Return [x, y] of the center of cell containing provided text 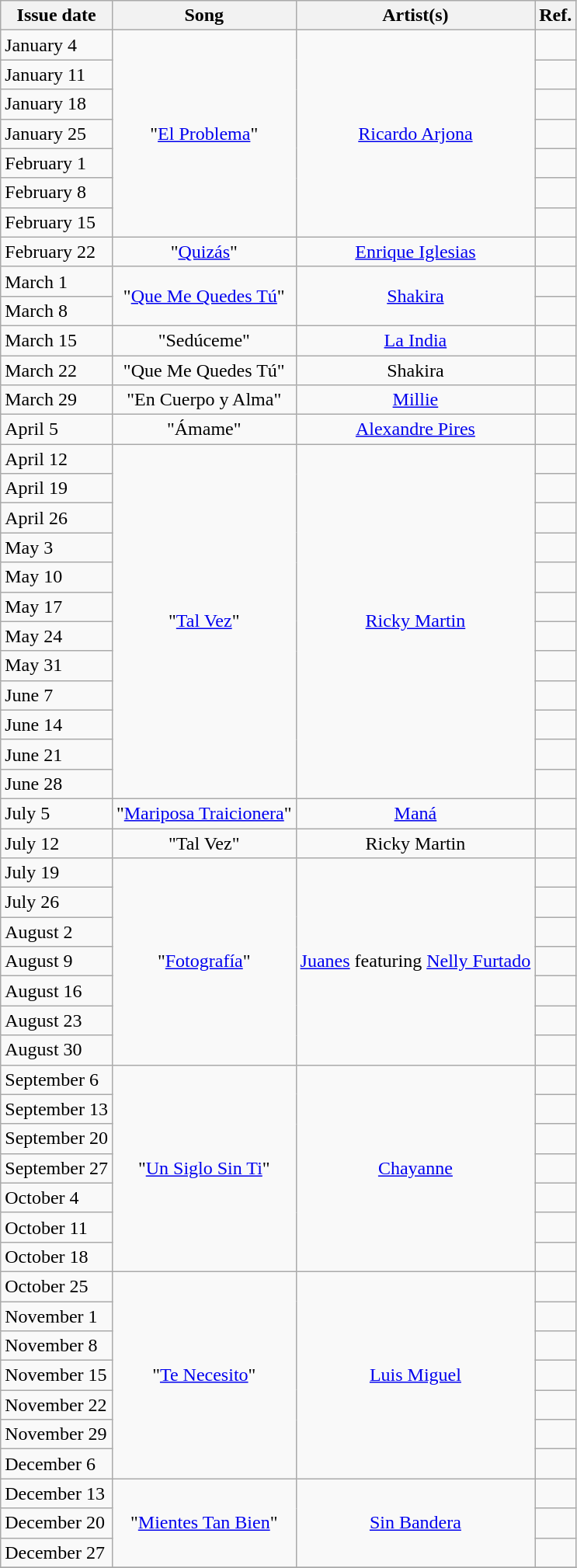
August 30 [57, 1050]
September 13 [57, 1109]
August 16 [57, 991]
May 31 [57, 666]
"Mariposa Traicionera" [203, 813]
December 20 [57, 1523]
May 3 [57, 548]
Chayanne [415, 1168]
"En Cuerpo y Alma" [203, 400]
June 7 [57, 695]
February 15 [57, 222]
November 22 [57, 1405]
September 6 [57, 1080]
"Sedúceme" [203, 340]
November 1 [57, 1316]
"Mientes Tan Bien" [203, 1523]
March 15 [57, 340]
December 27 [57, 1552]
January 4 [57, 45]
Juanes featuring Nelly Furtado [415, 961]
Issue date [57, 16]
November 29 [57, 1434]
March 8 [57, 311]
July 26 [57, 902]
May 10 [57, 577]
"El Problema" [203, 134]
March 29 [57, 400]
November 8 [57, 1346]
"Quizás" [203, 252]
November 15 [57, 1375]
August 23 [57, 1020]
"Fotografía" [203, 961]
June 21 [57, 754]
Sin Bandera [415, 1523]
September 20 [57, 1139]
Ricardo Arjona [415, 134]
June 14 [57, 725]
April 12 [57, 459]
April 19 [57, 488]
Maná [415, 813]
Enrique Iglesias [415, 252]
March 1 [57, 281]
March 22 [57, 370]
April 26 [57, 518]
Artist(s) [415, 16]
February 1 [57, 163]
December 6 [57, 1464]
Millie [415, 400]
Luis Miguel [415, 1375]
La India [415, 340]
September 27 [57, 1168]
January 11 [57, 75]
October 11 [57, 1227]
July 12 [57, 843]
October 4 [57, 1198]
"Un Siglo Sin Ti" [203, 1168]
July 19 [57, 873]
February 22 [57, 252]
July 5 [57, 813]
Song [203, 16]
May 17 [57, 607]
"Te Necesito" [203, 1375]
October 25 [57, 1286]
April 5 [57, 429]
October 18 [57, 1257]
January 18 [57, 104]
Alexandre Pires [415, 429]
February 8 [57, 193]
Ref. [556, 16]
June 28 [57, 784]
January 25 [57, 134]
August 9 [57, 961]
"Ámame" [203, 429]
August 2 [57, 932]
December 13 [57, 1493]
May 24 [57, 636]
